Provide the [X, Y] coordinate of the cell's center where the given text is located.  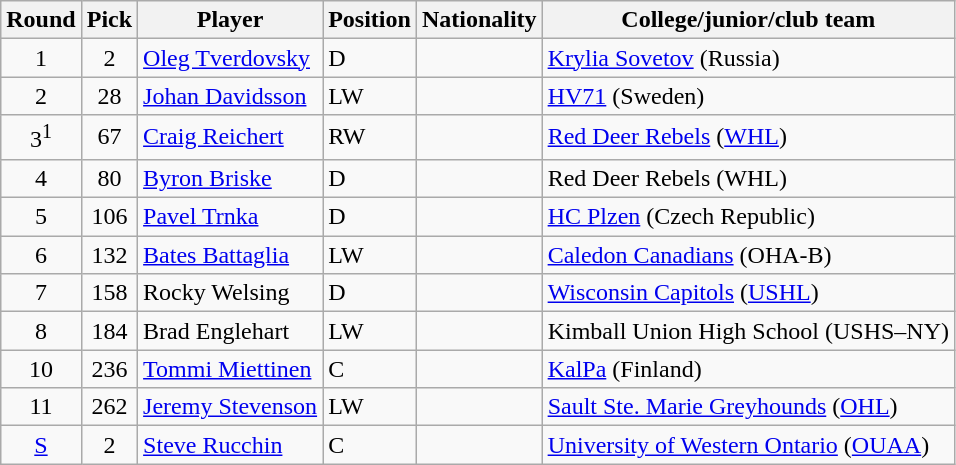
Johan Davidsson [230, 96]
Nationality [479, 20]
80 [109, 178]
158 [109, 293]
31 [41, 138]
Player [230, 20]
7 [41, 293]
28 [109, 96]
University of Western Ontario (OUAA) [748, 445]
Pick [109, 20]
Tommi Miettinen [230, 369]
Bates Battaglia [230, 255]
Wisconsin Capitols (USHL) [748, 293]
8 [41, 331]
Caledon Canadians (OHA-B) [748, 255]
236 [109, 369]
10 [41, 369]
6 [41, 255]
Krylia Sovetov (Russia) [748, 58]
Steve Rucchin [230, 445]
5 [41, 217]
Oleg Tverdovsky [230, 58]
HC Plzen (Czech Republic) [748, 217]
Brad Englehart [230, 331]
College/junior/club team [748, 20]
Sault Ste. Marie Greyhounds (OHL) [748, 407]
11 [41, 407]
106 [109, 217]
262 [109, 407]
Rocky Welsing [230, 293]
Pavel Trnka [230, 217]
Craig Reichert [230, 138]
RW [370, 138]
S [41, 445]
4 [41, 178]
132 [109, 255]
Round [41, 20]
KalPa (Finland) [748, 369]
67 [109, 138]
Kimball Union High School (USHS–NY) [748, 331]
184 [109, 331]
Byron Briske [230, 178]
1 [41, 58]
Position [370, 20]
HV71 (Sweden) [748, 96]
Jeremy Stevenson [230, 407]
